Locate the cell with the specified text and output its (X, Y) center coordinate. 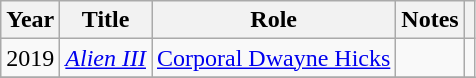
Notes (430, 20)
Alien III (106, 58)
Role (274, 20)
2019 (30, 58)
Corporal Dwayne Hicks (274, 58)
Title (106, 20)
Year (30, 20)
